Extract the (X, Y) coordinate from the center of the cell holding the provided text.  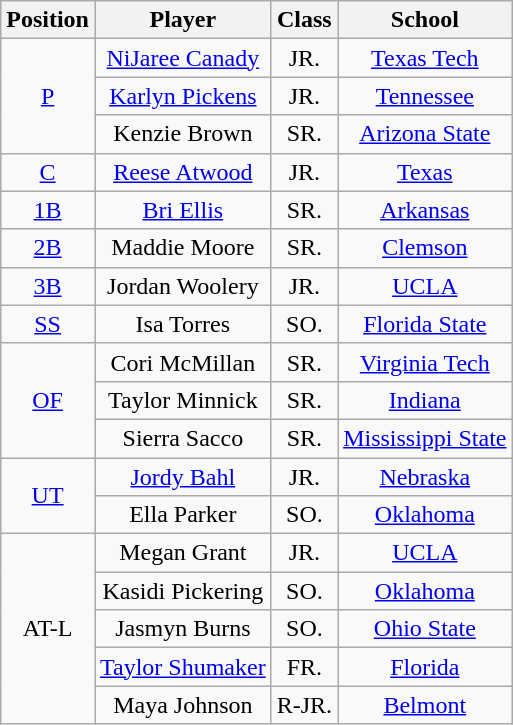
SS (48, 324)
Jordy Bahl (182, 477)
Florida (425, 667)
Megan Grant (182, 553)
Reese Atwood (182, 172)
Texas (425, 172)
Clemson (425, 248)
Ohio State (425, 629)
P (48, 96)
Nebraska (425, 477)
Ella Parker (182, 515)
Virginia Tech (425, 362)
Texas Tech (425, 58)
Isa Torres (182, 324)
Jasmyn Burns (182, 629)
2B (48, 248)
Taylor Shumaker (182, 667)
FR. (304, 667)
Cori McMillan (182, 362)
Indiana (425, 400)
Arkansas (425, 210)
AT-L (48, 629)
Kenzie Brown (182, 134)
1B (48, 210)
Position (48, 20)
School (425, 20)
Taylor Minnick (182, 400)
Class (304, 20)
Tennessee (425, 96)
Belmont (425, 705)
Bri Ellis (182, 210)
Sierra Sacco (182, 438)
R-JR. (304, 705)
Jordan Woolery (182, 286)
OF (48, 400)
Florida State (425, 324)
C (48, 172)
NiJaree Canady (182, 58)
Arizona State (425, 134)
Maya Johnson (182, 705)
Maddie Moore (182, 248)
Kasidi Pickering (182, 591)
Karlyn Pickens (182, 96)
UT (48, 496)
Mississippi State (425, 438)
Player (182, 20)
3B (48, 286)
